Capture the cell that displays the provided text and extract its (x, y) central coordinate. 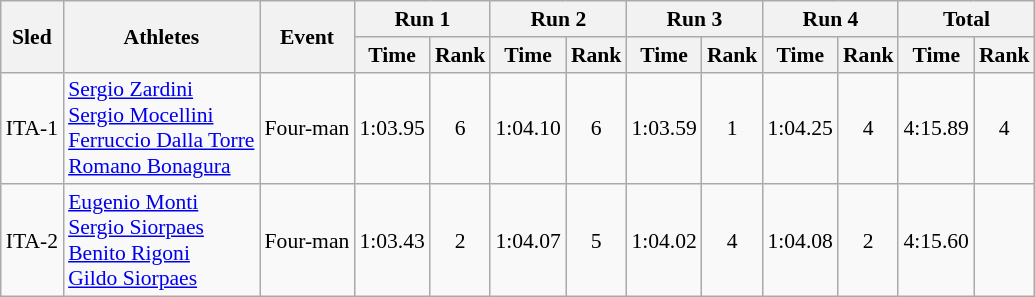
1:04.08 (800, 241)
4:15.60 (936, 241)
Run 4 (830, 19)
Run 3 (694, 19)
1:04.02 (664, 241)
ITA-1 (32, 128)
Event (308, 36)
1:03.95 (392, 128)
1:04.25 (800, 128)
1:04.10 (528, 128)
ITA-2 (32, 241)
1:04.07 (528, 241)
1:03.43 (392, 241)
Athletes (161, 36)
Eugenio MontiSergio SiorpaesBenito RigoniGildo Siorpaes (161, 241)
1 (732, 128)
5 (596, 241)
4:15.89 (936, 128)
Sergio ZardiniSergio MocelliniFerruccio Dalla TorreRomano Bonagura (161, 128)
Run 1 (422, 19)
Sled (32, 36)
1:03.59 (664, 128)
Run 2 (558, 19)
Total (966, 19)
